Find where the given text appears and provide that cell's center as (x, y) coordinate. 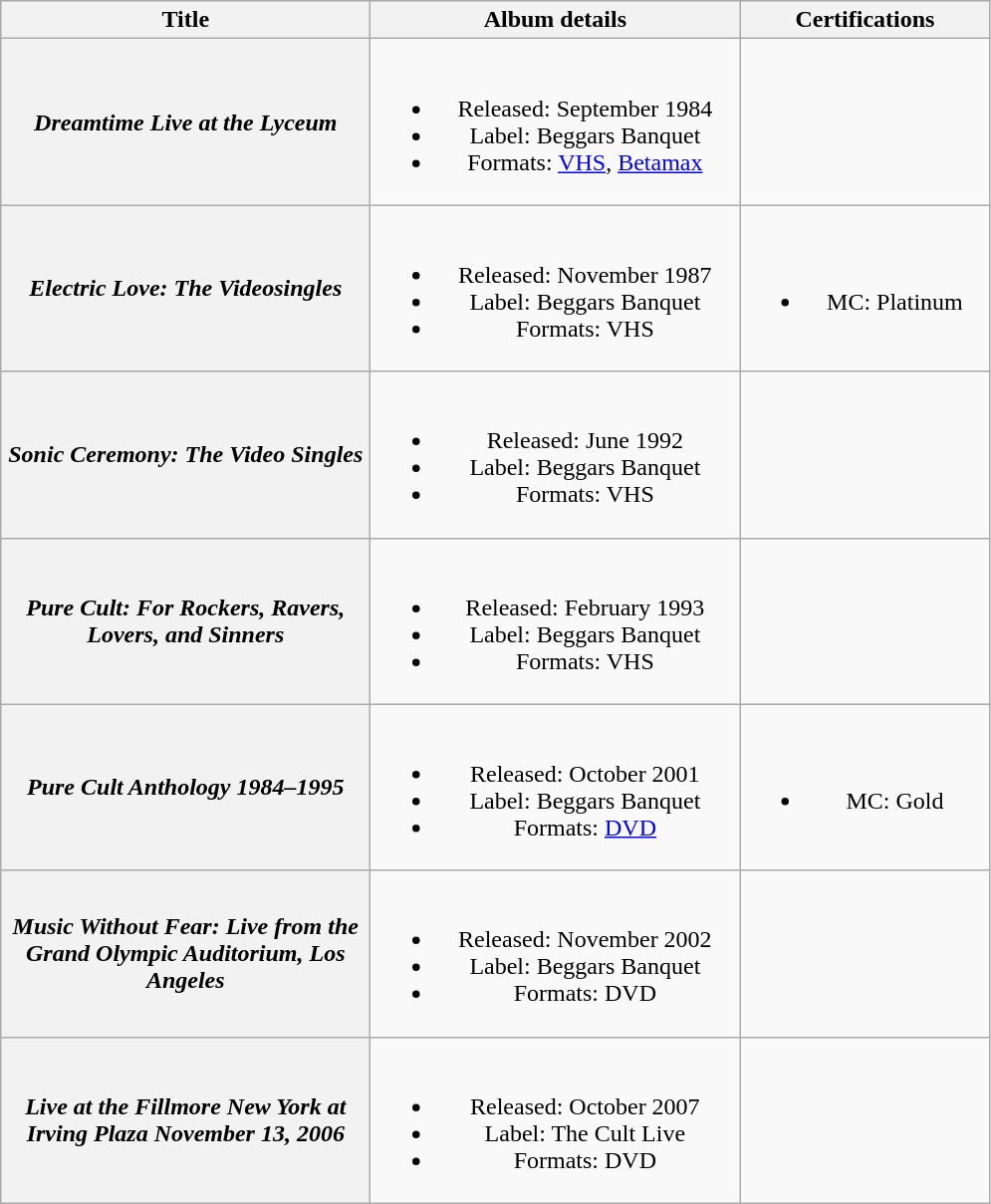
Released: June 1992Label: Beggars BanquetFormats: VHS (556, 454)
Released: November 1987Label: Beggars BanquetFormats: VHS (556, 289)
Sonic Ceremony: The Video Singles (185, 454)
Released: September 1984Label: Beggars BanquetFormats: VHS, Betamax (556, 121)
Released: October 2007Label: The Cult LiveFormats: DVD (556, 1119)
Album details (556, 20)
Released: February 1993Label: Beggars BanquetFormats: VHS (556, 621)
Electric Love: The Videosingles (185, 289)
Title (185, 20)
MC: Platinum (865, 289)
Certifications (865, 20)
Released: November 2002Label: Beggars BanquetFormats: DVD (556, 954)
Pure Cult Anthology 1984–1995 (185, 787)
Live at the Fillmore New York at Irving Plaza November 13, 2006 (185, 1119)
Pure Cult: For Rockers, Ravers, Lovers, and Sinners (185, 621)
Released: October 2001Label: Beggars BanquetFormats: DVD (556, 787)
MC: Gold (865, 787)
Dreamtime Live at the Lyceum (185, 121)
Music Without Fear: Live from the Grand Olympic Auditorium, Los Angeles (185, 954)
